Pinpoint the cell where the given text exists, returning its (x, y) midpoint coordinate. 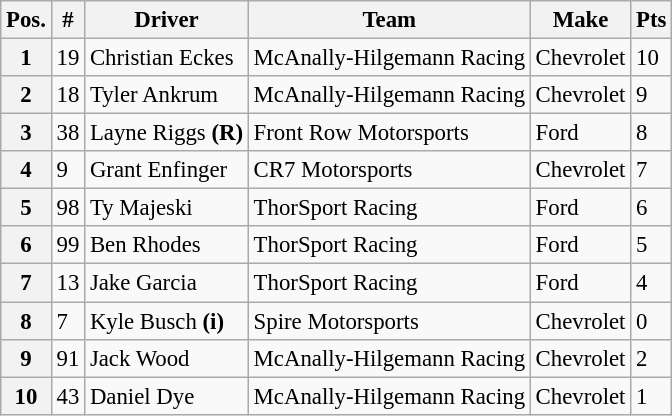
Driver (167, 20)
99 (68, 245)
0 (652, 321)
CR7 Motorsports (389, 170)
19 (68, 58)
# (68, 20)
Ben Rhodes (167, 245)
98 (68, 208)
Daniel Dye (167, 396)
Kyle Busch (i) (167, 321)
91 (68, 358)
Ty Majeski (167, 208)
Spire Motorsports (389, 321)
Pts (652, 20)
Grant Enfinger (167, 170)
38 (68, 133)
Pos. (26, 20)
43 (68, 396)
Make (580, 20)
Front Row Motorsports (389, 133)
Team (389, 20)
13 (68, 283)
Layne Riggs (R) (167, 133)
18 (68, 95)
Christian Eckes (167, 58)
Tyler Ankrum (167, 95)
Jack Wood (167, 358)
3 (26, 133)
Jake Garcia (167, 283)
